Find where the given text appears and provide that cell's center as [X, Y] coordinate. 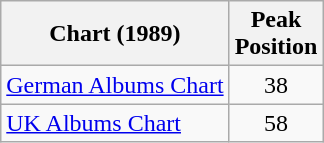
PeakPosition [276, 34]
German Albums Chart [115, 85]
38 [276, 85]
UK Albums Chart [115, 123]
58 [276, 123]
Chart (1989) [115, 34]
